For the text-containing cell, return its midpoint in (x, y) coordinate format. 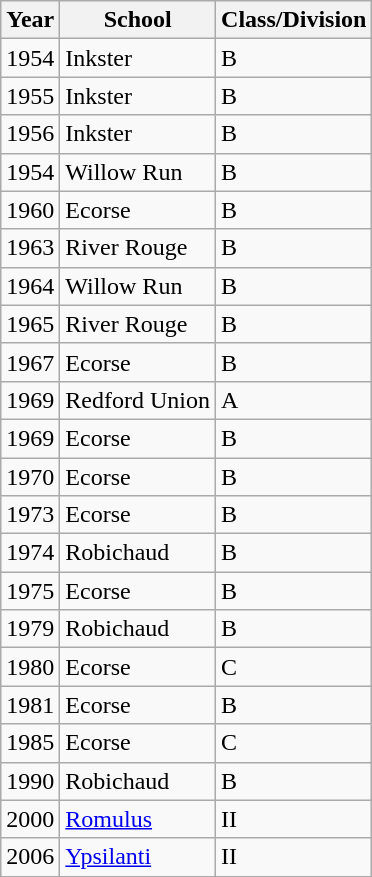
Ypsilanti (138, 857)
1963 (30, 248)
1985 (30, 743)
Class/Division (294, 20)
1964 (30, 286)
1970 (30, 477)
1955 (30, 96)
1967 (30, 362)
1981 (30, 705)
1956 (30, 134)
1990 (30, 781)
Year (30, 20)
2000 (30, 819)
1975 (30, 591)
1960 (30, 210)
2006 (30, 857)
Romulus (138, 819)
1979 (30, 629)
1973 (30, 515)
1980 (30, 667)
1965 (30, 324)
School (138, 20)
Redford Union (138, 400)
1974 (30, 553)
A (294, 400)
